Identify which cell holds the provided text, then report its [x, y] central coordinate. 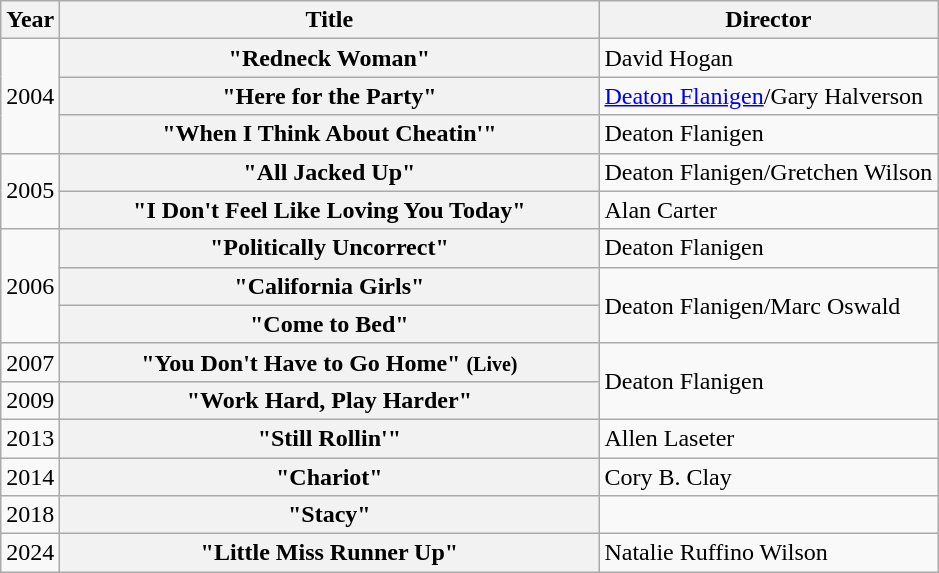
"When I Think About Cheatin'" [330, 134]
"You Don't Have to Go Home" (Live) [330, 362]
2004 [30, 96]
2014 [30, 477]
"Here for the Party" [330, 96]
Deaton Flanigen/Gretchen Wilson [768, 172]
"Politically Uncorrect" [330, 248]
2024 [30, 553]
Deaton Flanigen/Marc Oswald [768, 305]
Title [330, 20]
2005 [30, 191]
"Work Hard, Play Harder" [330, 400]
2007 [30, 362]
"Still Rollin'" [330, 438]
2009 [30, 400]
Cory B. Clay [768, 477]
David Hogan [768, 58]
"Redneck Woman" [330, 58]
Alan Carter [768, 210]
"All Jacked Up" [330, 172]
"I Don't Feel Like Loving You Today" [330, 210]
2018 [30, 515]
Director [768, 20]
Natalie Ruffino Wilson [768, 553]
"Stacy" [330, 515]
"California Girls" [330, 286]
"Come to Bed" [330, 324]
"Chariot" [330, 477]
2006 [30, 286]
Deaton Flanigen/Gary Halverson [768, 96]
"Little Miss Runner Up" [330, 553]
2013 [30, 438]
Year [30, 20]
Allen Laseter [768, 438]
